Output the [X, Y] coordinate of the center of the cell containing the given text.  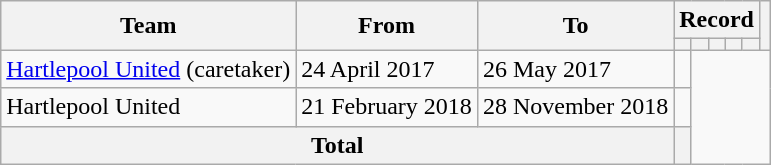
Hartlepool United (caretaker) [148, 69]
Record [717, 20]
26 May 2017 [575, 69]
To [575, 26]
From [387, 26]
Total [338, 145]
21 February 2018 [387, 107]
24 April 2017 [387, 69]
28 November 2018 [575, 107]
Team [148, 26]
Hartlepool United [148, 107]
